Identify which cell holds the provided text, then report its [x, y] central coordinate. 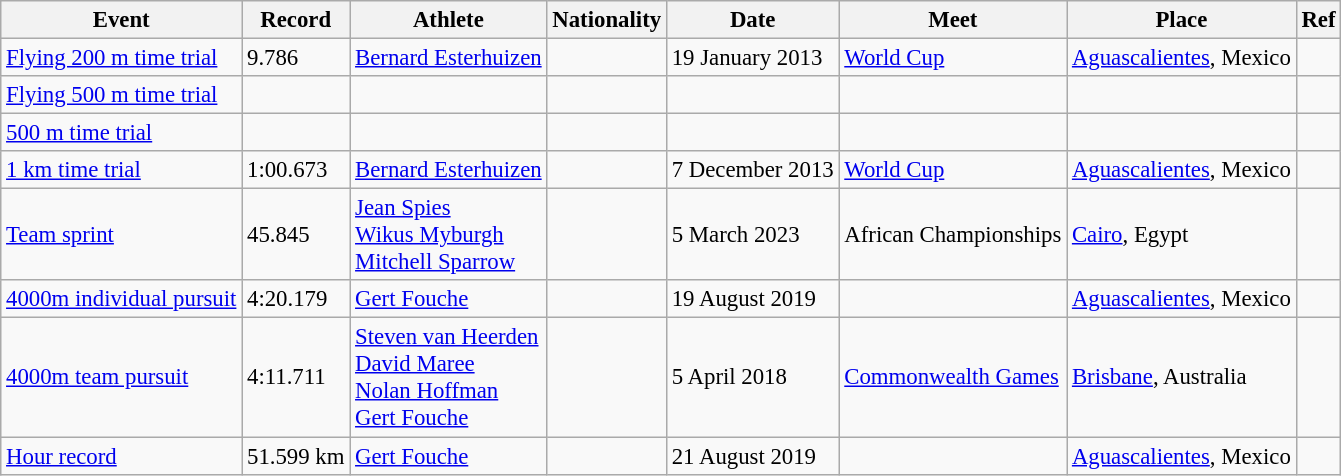
Record [296, 20]
Place [1182, 20]
1:00.673 [296, 170]
Flying 500 m time trial [122, 95]
21 August 2019 [752, 456]
Ref [1318, 20]
Athlete [448, 20]
4:20.179 [296, 299]
Cairo, Egypt [1182, 235]
500 m time trial [122, 133]
19 August 2019 [752, 299]
Flying 200 m time trial [122, 58]
1 km time trial [122, 170]
Hour record [122, 456]
19 January 2013 [752, 58]
4:11.711 [296, 378]
Commonwealth Games [953, 378]
4000m individual pursuit [122, 299]
Event [122, 20]
Nationality [606, 20]
Meet [953, 20]
51.599 km [296, 456]
Brisbane, Australia [1182, 378]
9.786 [296, 58]
5 April 2018 [752, 378]
Steven van HeerdenDavid MareeNolan HoffmanGert Fouche [448, 378]
Date [752, 20]
4000m team pursuit [122, 378]
5 March 2023 [752, 235]
45.845 [296, 235]
7 December 2013 [752, 170]
Jean SpiesWikus MyburghMitchell Sparrow [448, 235]
Team sprint [122, 235]
African Championships [953, 235]
